Capture the cell that displays the provided text and extract its [X, Y] central coordinate. 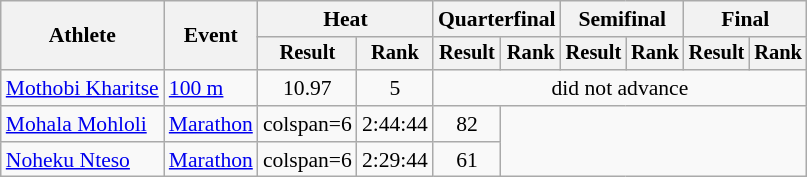
Quarterfinal [497, 19]
Athlete [82, 36]
Heat [346, 19]
colspan=6 [308, 124]
10.97 [308, 88]
2:44:44 [395, 124]
Final [746, 19]
did not advance [620, 88]
Marathon [211, 124]
Mohala Mohloli [82, 124]
82 [467, 124]
100 m [211, 88]
5 [395, 88]
Mothobi Kharitse [82, 88]
Semifinal [622, 19]
Event [211, 36]
